Detect which cell encompasses the target text, then output its [x, y] center coordinate. 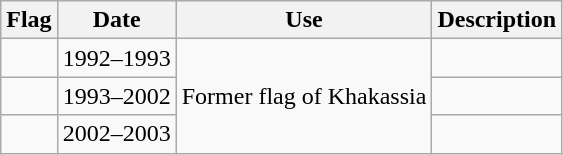
Former flag of Khakassia [304, 96]
1992–1993 [116, 58]
Date [116, 20]
Flag [29, 20]
Use [304, 20]
1993–2002 [116, 96]
2002–2003 [116, 134]
Description [497, 20]
